Capture the cell that displays the provided text and extract its (X, Y) central coordinate. 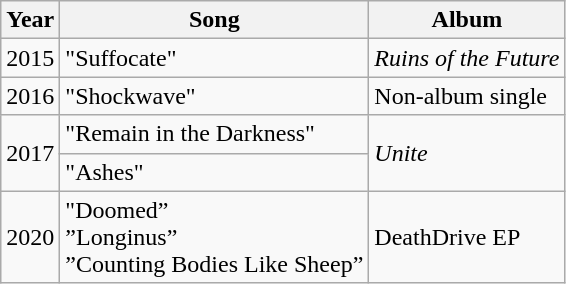
"Suffocate" (214, 58)
2016 (30, 96)
"Doomed””Longinus””Counting Bodies Like Sheep” (214, 237)
"Ashes" (214, 172)
Album (467, 20)
Non-album single (467, 96)
2020 (30, 237)
Song (214, 20)
"Remain in the Darkness" (214, 134)
DeathDrive EP (467, 237)
Ruins of the Future (467, 58)
2015 (30, 58)
Year (30, 20)
2017 (30, 153)
Unite (467, 153)
"Shockwave" (214, 96)
